Output the [X, Y] coordinate of the center of the cell containing the given text.  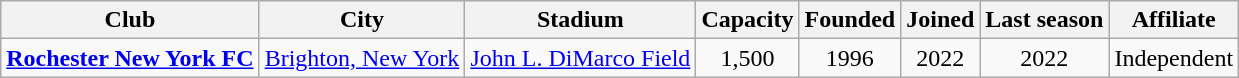
Brighton, New York [362, 58]
Club [130, 20]
Founded [850, 20]
John L. DiMarco Field [580, 58]
Rochester New York FC [130, 58]
City [362, 20]
Capacity [748, 20]
Joined [940, 20]
Stadium [580, 20]
1996 [850, 58]
Independent [1174, 58]
Affiliate [1174, 20]
1,500 [748, 58]
Last season [1044, 20]
